Search for the cell housing the specified text and yield its (X, Y) center coordinate. 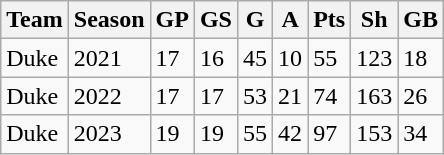
2023 (109, 134)
GP (172, 20)
Season (109, 20)
21 (290, 96)
Team (35, 20)
2022 (109, 96)
34 (421, 134)
16 (216, 58)
53 (254, 96)
18 (421, 58)
GB (421, 20)
Sh (374, 20)
Pts (330, 20)
G (254, 20)
163 (374, 96)
123 (374, 58)
153 (374, 134)
GS (216, 20)
42 (290, 134)
10 (290, 58)
45 (254, 58)
26 (421, 96)
2021 (109, 58)
A (290, 20)
97 (330, 134)
74 (330, 96)
